Determine the (x, y) coordinate at the center of the cell enclosing the given text.  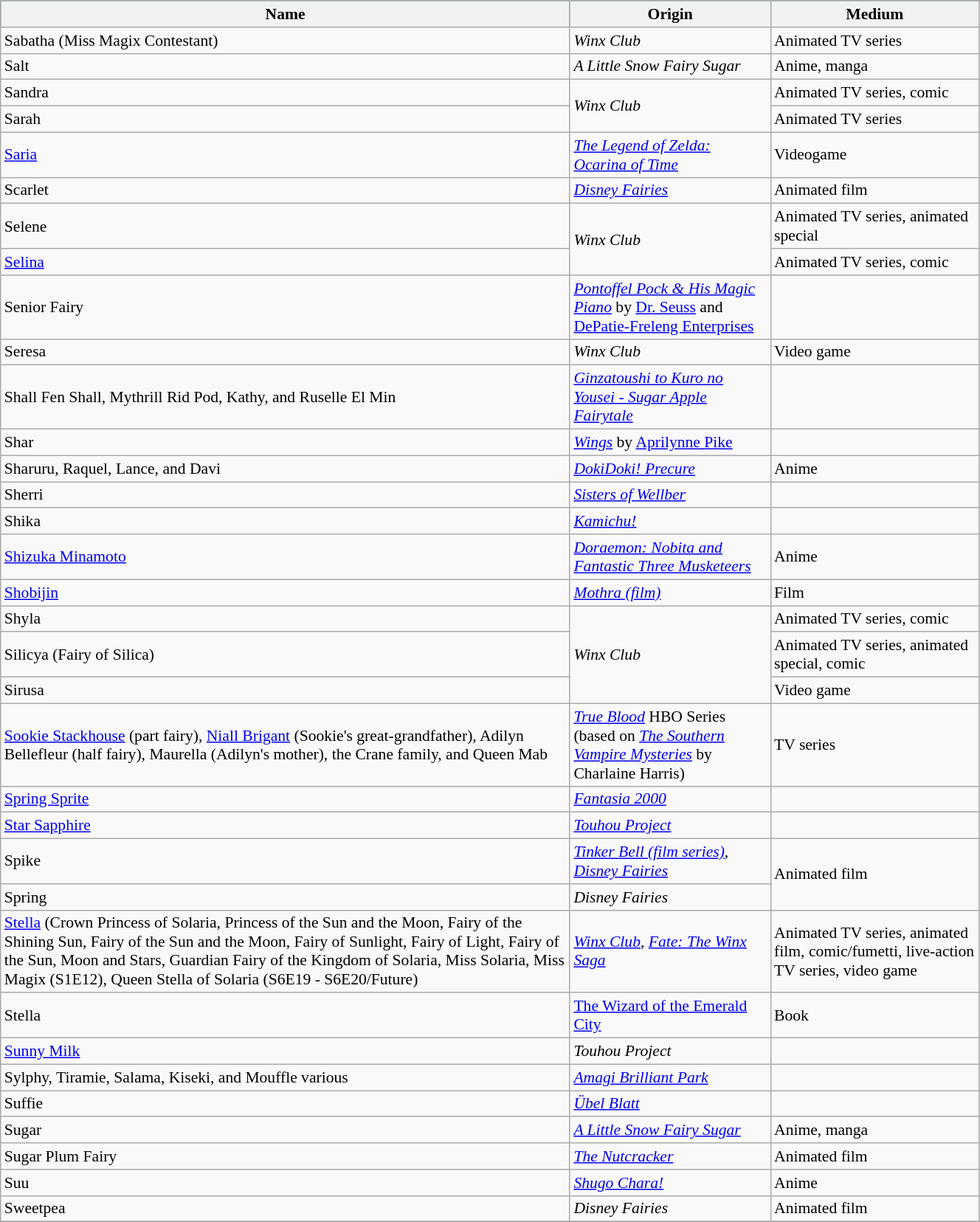
Spike (286, 862)
Selene (286, 226)
Sylphy, Tiramie, Salama, Kiseki, and Mouffle various (286, 1077)
Shar (286, 443)
Winx Club, Fate: The Winx Saga (670, 951)
The Wizard of the Emerald City (670, 1015)
Videogame (874, 155)
Silicya (Fairy of Silica) (286, 655)
Name (286, 14)
Sharuru, Raquel, Lance, and Davi (286, 469)
Amagi Brilliant Park (670, 1077)
Tinker Bell (film series), Disney Fairies (670, 862)
True Blood HBO Series (based on The Southern Vampire Mysteries by Charlaine Harris) (670, 745)
Sweetpea (286, 1209)
Animated TV series, animated special, comic (874, 655)
Sherri (286, 495)
TV series (874, 745)
Shyla (286, 619)
Wings by Aprilynne Pike (670, 443)
Shika (286, 522)
Film (874, 593)
Origin (670, 14)
Animated TV series, animated special (874, 226)
Übel Blatt (670, 1104)
Seresa (286, 352)
Suu (286, 1183)
Sarah (286, 120)
Mothra (film) (670, 593)
Fantasia 2000 (670, 799)
Selina (286, 262)
Scarlet (286, 190)
Suffie (286, 1104)
Star Sapphire (286, 826)
DokiDoki! Precure (670, 469)
Senior Fairy (286, 307)
Stella (286, 1015)
Book (874, 1015)
The Legend of Zelda: Ocarina of Time (670, 155)
Doraemon: Nobita and Fantastic Three Musketeers (670, 556)
Saria (286, 155)
Sisters of Wellber (670, 495)
Ginzatoushi to Kuro no Yousei - Sugar Apple Fairytale (670, 397)
Salt (286, 66)
Sugar (286, 1130)
Kamichu! (670, 522)
Shall Fen Shall, Mythrill Rid Pod, Kathy, and Ruselle El Min (286, 397)
Pontoffel Pock & His Magic Piano by Dr. Seuss and DePatie-Freleng Enterprises (670, 307)
Shizuka Minamoto (286, 556)
Sandra (286, 93)
Spring (286, 897)
Medium (874, 14)
The Nutcracker (670, 1156)
Sirusa (286, 691)
Sabatha (Miss Magix Contestant) (286, 41)
Sugar Plum Fairy (286, 1156)
Shugo Chara! (670, 1183)
Sunny Milk (286, 1052)
Shobijin (286, 593)
Spring Sprite (286, 799)
Animated TV series, animated film, comic/fumetti, live-action TV series, video game (874, 951)
